Search for the cell housing the specified text and yield its [x, y] center coordinate. 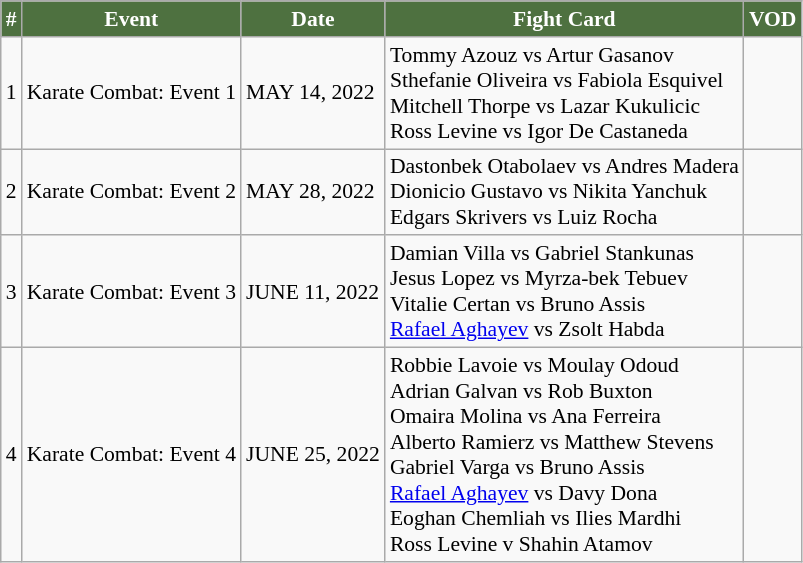
VOD [773, 19]
Event [132, 19]
JUNE 25, 2022 [313, 455]
JUNE 11, 2022 [313, 292]
Karate Combat: Event 1 [132, 93]
Tommy Azouz vs Artur GasanovSthefanie Oliveira vs Fabiola EsquivelMitchell Thorpe vs Lazar KukulicicRoss Levine vs Igor De Castaneda [564, 93]
Dastonbek Otabolaev vs Andres MaderaDionicio Gustavo vs Nikita YanchukEdgars Skrivers vs Luiz Rocha [564, 192]
1 [12, 93]
2 [12, 192]
Karate Combat: Event 4 [132, 455]
MAY 14, 2022 [313, 93]
Fight Card [564, 19]
# [12, 19]
Karate Combat: Event 3 [132, 292]
Damian Villa vs Gabriel StankunasJesus Lopez vs Myrza-bek TebuevVitalie Certan vs Bruno AssisRafael Aghayev vs Zsolt Habda [564, 292]
Karate Combat: Event 2 [132, 192]
3 [12, 292]
4 [12, 455]
Date [313, 19]
MAY 28, 2022 [313, 192]
